Scan for the cell matching the given text and deliver its (x, y) coordinate at center. 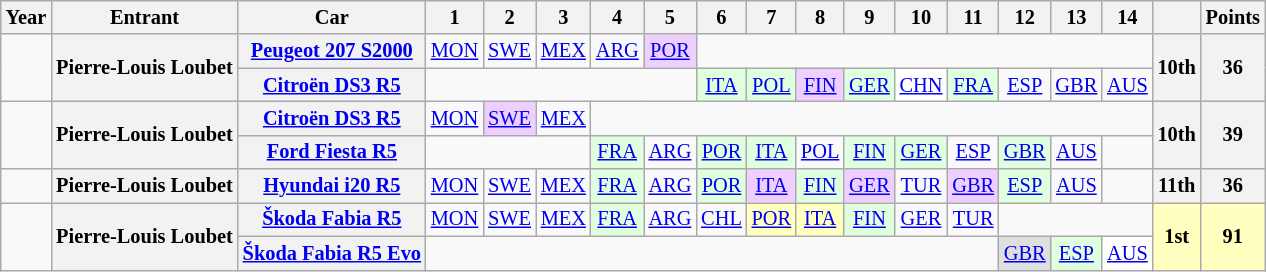
1 (454, 17)
Points (1233, 17)
91 (1233, 236)
11 (973, 17)
9 (869, 17)
13 (1077, 17)
CHN (922, 85)
14 (1127, 17)
Škoda Fabia R5 (332, 219)
39 (1233, 134)
Car (332, 17)
1st (1177, 236)
4 (618, 17)
CHL (721, 219)
12 (1025, 17)
Hyundai i20 R5 (332, 186)
10 (922, 17)
Škoda Fabia R5 Evo (332, 253)
11th (1177, 186)
Peugeot 207 S2000 (332, 51)
Ford Fiesta R5 (332, 152)
Year (26, 17)
7 (772, 17)
3 (564, 17)
8 (820, 17)
6 (721, 17)
2 (510, 17)
5 (670, 17)
Entrant (144, 17)
